Locate the cell with the specified text and output its (x, y) center coordinate. 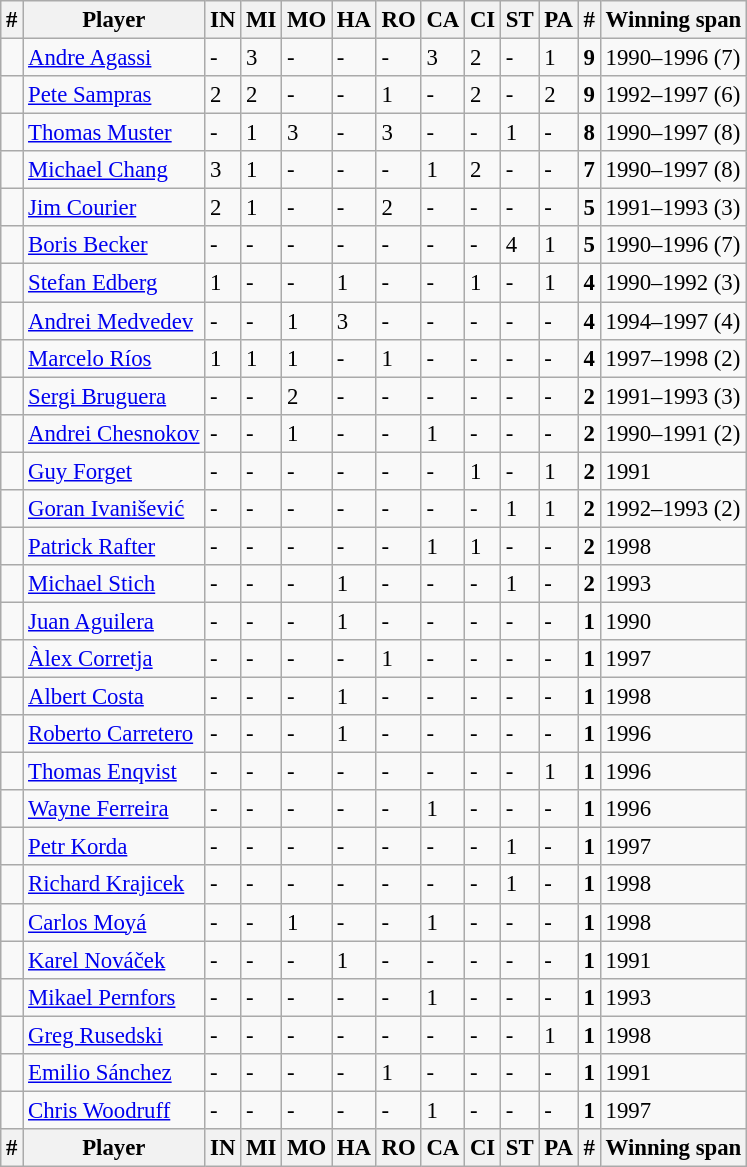
Guy Forget (114, 471)
Andre Agassi (114, 58)
Richard Krajicek (114, 885)
Chris Woodruff (114, 1110)
Juan Aguilera (114, 621)
Roberto Carretero (114, 734)
Petr Korda (114, 847)
Emilio Sánchez (114, 1073)
Andrei Medvedev (114, 321)
Mikael Pernfors (114, 997)
Àlex Corretja (114, 659)
Sergi Bruguera (114, 396)
Jim Courier (114, 208)
1990–1991 (2) (673, 433)
7 (589, 170)
1992–1997 (6) (673, 95)
1994–1997 (4) (673, 321)
Michael Stich (114, 584)
8 (589, 133)
1992–1993 (2) (673, 509)
Michael Chang (114, 170)
Albert Costa (114, 697)
Greg Rusedski (114, 1035)
Marcelo Ríos (114, 358)
Patrick Rafter (114, 546)
Wayne Ferreira (114, 809)
Goran Ivanišević (114, 509)
Thomas Muster (114, 133)
1990–1992 (3) (673, 283)
Pete Sampras (114, 95)
Thomas Enqvist (114, 772)
Karel Nováček (114, 960)
Carlos Moyá (114, 922)
1990 (673, 621)
Boris Becker (114, 245)
Andrei Chesnokov (114, 433)
Stefan Edberg (114, 283)
1997–1998 (2) (673, 358)
